Return [x, y] of the center of cell containing provided text 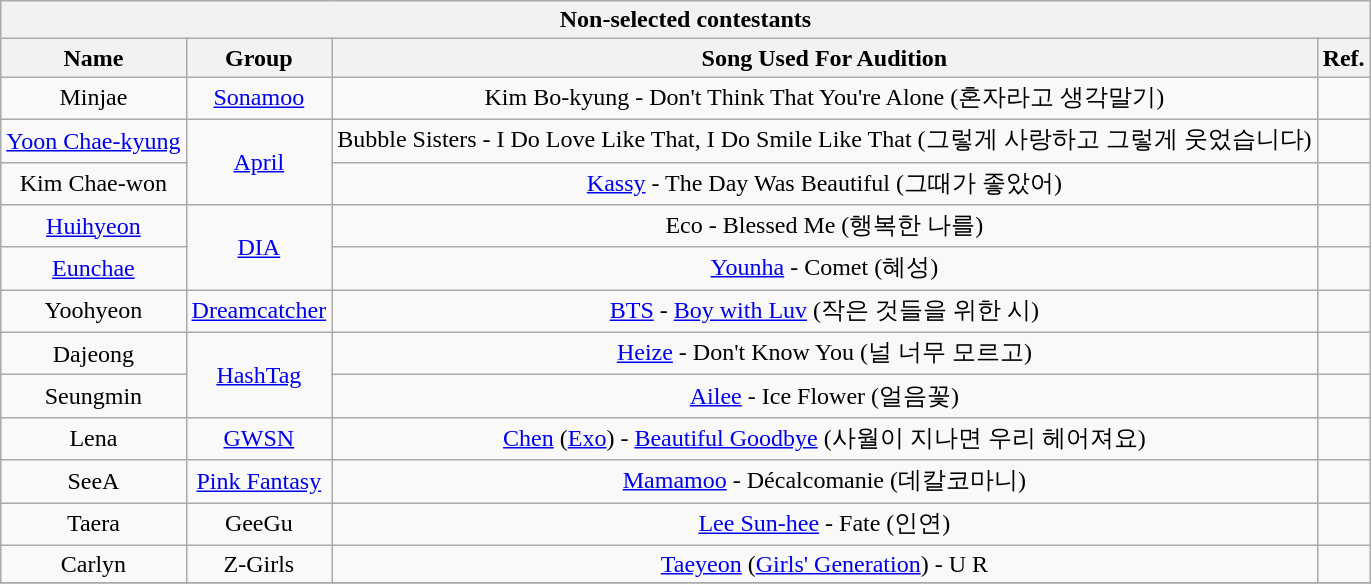
Seungmin [94, 396]
Chen (Exo) - Beautiful Goodbye (사월이 지나면 우리 헤어져요) [824, 438]
April [259, 162]
Heize - Don't Know You (널 너무 모르고) [824, 354]
Kim Chae-won [94, 184]
Sonamoo [259, 98]
Kim Bo-kyung - Don't Think That You're Alone (혼자라고 생각말기) [824, 98]
Huihyeon [94, 226]
Dajeong [94, 354]
Song Used For Audition [824, 58]
Eunchae [94, 268]
Eco - Blessed Me (행복한 나를) [824, 226]
Ref. [1344, 58]
Mamamoo - Décalcomanie (데칼코마니) [824, 482]
Carlyn [94, 564]
Kassy - The Day Was Beautiful (그때가 좋았어) [824, 184]
Dreamcatcher [259, 312]
GWSN [259, 438]
GeeGu [259, 524]
Taeyeon (Girls' Generation) - U R [824, 564]
Name [94, 58]
Minjae [94, 98]
Younha - Comet (혜성) [824, 268]
DIA [259, 248]
Yoohyeon [94, 312]
HashTag [259, 374]
Taera [94, 524]
Group [259, 58]
Bubble Sisters - I Do Love Like That, I Do Smile Like That (그렇게 사랑하고 그렇게 웃었습니다) [824, 140]
Pink Fantasy [259, 482]
Yoon Chae-kyung [94, 140]
Lee Sun-hee - Fate (인연) [824, 524]
BTS - Boy with Luv (작은 것들을 위한 시) [824, 312]
Non-selected contestants [686, 20]
Lena [94, 438]
Ailee - Ice Flower (얼음꽃) [824, 396]
SeeA [94, 482]
Z-Girls [259, 564]
